Return [X, Y] of the center of cell containing provided text 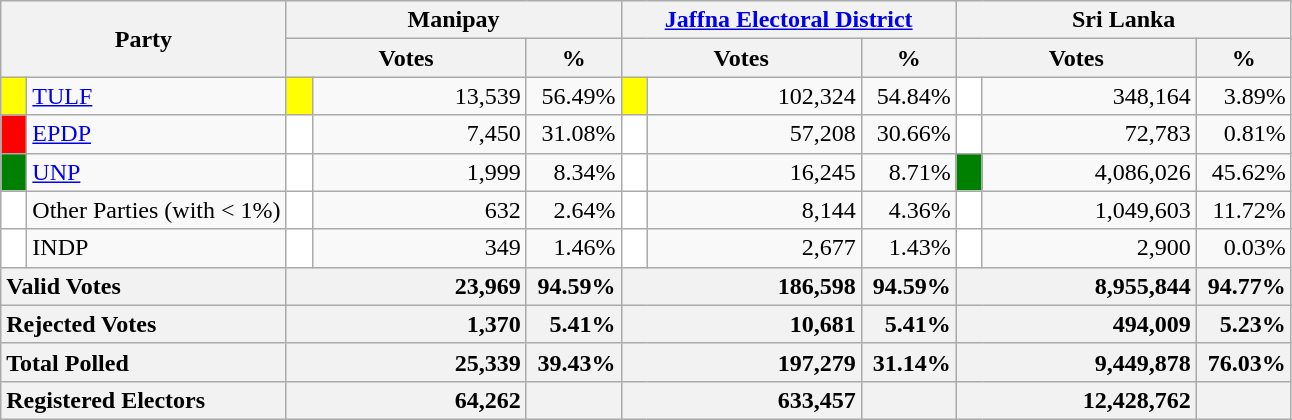
30.66% [908, 134]
197,279 [741, 362]
7,450 [419, 134]
23,969 [406, 286]
57,208 [754, 134]
632 [419, 210]
0.81% [1244, 134]
8,144 [754, 210]
56.49% [574, 96]
39.43% [574, 362]
13,539 [419, 96]
1.46% [574, 248]
72,783 [1089, 134]
94.77% [1244, 286]
Jaffna Electoral District [788, 20]
1.43% [908, 248]
25,339 [406, 362]
8.71% [908, 172]
9,449,878 [1076, 362]
633,457 [741, 400]
2.64% [574, 210]
3.89% [1244, 96]
102,324 [754, 96]
349 [419, 248]
1,370 [406, 324]
31.08% [574, 134]
0.03% [1244, 248]
8,955,844 [1076, 286]
4.36% [908, 210]
Manipay [454, 20]
TULF [156, 96]
76.03% [1244, 362]
EPDP [156, 134]
186,598 [741, 286]
1,999 [419, 172]
54.84% [908, 96]
UNP [156, 172]
16,245 [754, 172]
Sri Lanka [1124, 20]
2,677 [754, 248]
11.72% [1244, 210]
10,681 [741, 324]
Party [144, 39]
31.14% [908, 362]
348,164 [1089, 96]
4,086,026 [1089, 172]
Rejected Votes [144, 324]
INDP [156, 248]
1,049,603 [1089, 210]
Valid Votes [144, 286]
494,009 [1076, 324]
Registered Electors [144, 400]
12,428,762 [1076, 400]
8.34% [574, 172]
5.23% [1244, 324]
64,262 [406, 400]
45.62% [1244, 172]
2,900 [1089, 248]
Other Parties (with < 1%) [156, 210]
Total Polled [144, 362]
